Determine the (X, Y) coordinate at the center of the cell enclosing the given text.  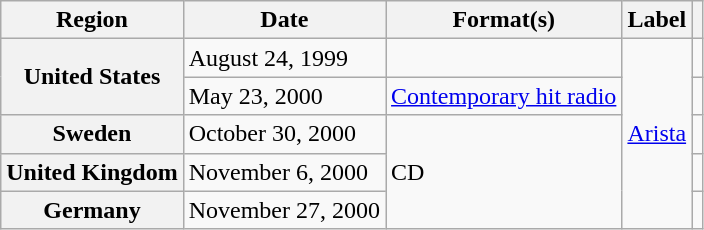
Sweden (92, 134)
May 23, 2000 (284, 96)
Format(s) (504, 20)
October 30, 2000 (284, 134)
Date (284, 20)
November 6, 2000 (284, 172)
United Kingdom (92, 172)
United States (92, 77)
Label (657, 20)
Contemporary hit radio (504, 96)
Region (92, 20)
August 24, 1999 (284, 58)
Germany (92, 210)
November 27, 2000 (284, 210)
Arista (657, 134)
CD (504, 172)
